Provide the (x, y) coordinate of the cell's center where the given text is located.  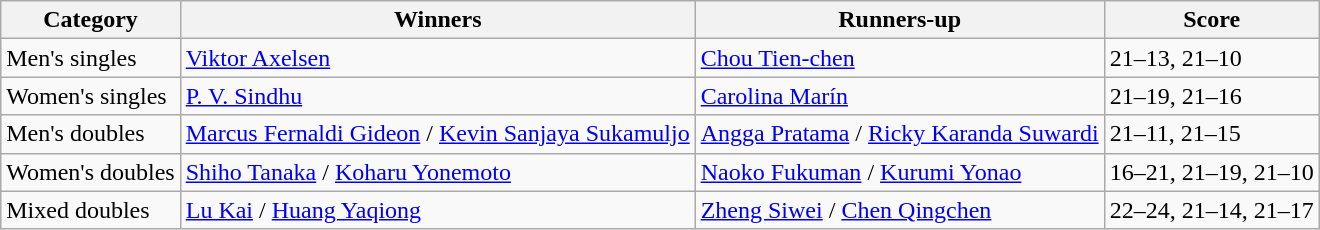
Men's singles (90, 58)
Zheng Siwei / Chen Qingchen (900, 210)
Angga Pratama / Ricky Karanda Suwardi (900, 134)
Shiho Tanaka / Koharu Yonemoto (438, 172)
Women's doubles (90, 172)
22–24, 21–14, 21–17 (1212, 210)
16–21, 21–19, 21–10 (1212, 172)
21–13, 21–10 (1212, 58)
21–11, 21–15 (1212, 134)
Score (1212, 20)
Category (90, 20)
Mixed doubles (90, 210)
Men's doubles (90, 134)
Naoko Fukuman / Kurumi Yonao (900, 172)
Women's singles (90, 96)
Chou Tien-chen (900, 58)
Runners-up (900, 20)
Lu Kai / Huang Yaqiong (438, 210)
Viktor Axelsen (438, 58)
Winners (438, 20)
Marcus Fernaldi Gideon / Kevin Sanjaya Sukamuljo (438, 134)
21–19, 21–16 (1212, 96)
P. V. Sindhu (438, 96)
Carolina Marín (900, 96)
